Return (x, y) of the center of cell containing provided text 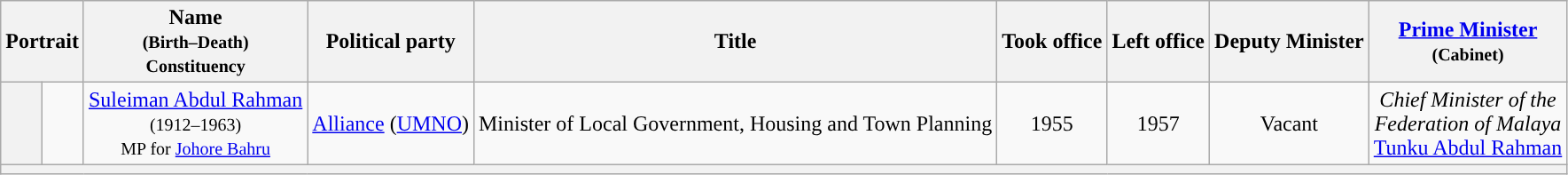
1955 (1052, 123)
Vacant (1290, 123)
1957 (1158, 123)
Title (735, 42)
Political party (391, 42)
Minister of Local Government, Housing and Town Planning (735, 123)
Name(Birth–Death)Constituency (195, 42)
Alliance (UMNO) (391, 123)
Chief Minister of the Federation of MalayaTunku Abdul Rahman (1468, 123)
Portrait (43, 42)
Deputy Minister (1290, 42)
Suleiman Abdul Rahman(1912–1963)MP for Johore Bahru (195, 123)
Took office (1052, 42)
Prime Minister(Cabinet) (1468, 42)
Left office (1158, 42)
